Return the [x, y] coordinate for the center point of the cell that contains the specified text.  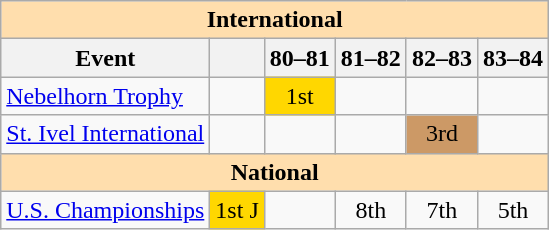
5th [512, 210]
8th [370, 210]
81–82 [370, 58]
Event [106, 58]
St. Ivel International [106, 134]
National [275, 172]
3rd [442, 134]
83–84 [512, 58]
7th [442, 210]
1st [300, 96]
Nebelhorn Trophy [106, 96]
International [275, 20]
1st J [237, 210]
82–83 [442, 58]
80–81 [300, 58]
U.S. Championships [106, 210]
